Search for the cell housing the specified text and yield its (X, Y) center coordinate. 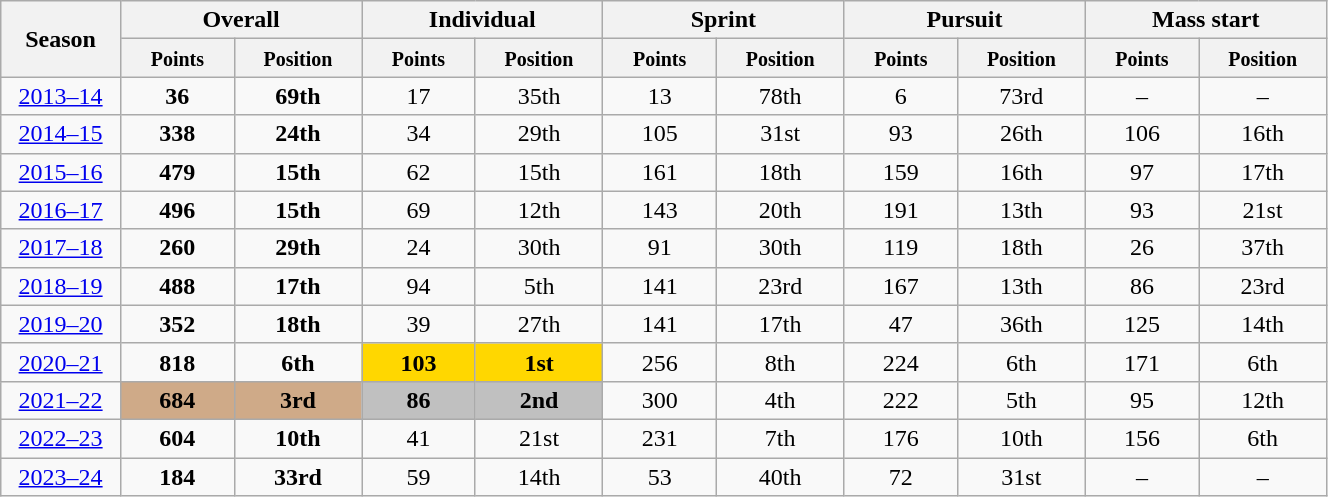
3rd (298, 400)
4th (780, 400)
73rd (1022, 96)
47 (901, 324)
Sprint (724, 20)
818 (177, 362)
27th (538, 324)
26 (1142, 248)
91 (660, 248)
604 (177, 438)
1st (538, 362)
156 (1142, 438)
167 (901, 286)
78th (780, 96)
Season (61, 39)
2017–18 (61, 248)
7th (780, 438)
20th (780, 210)
260 (177, 248)
8th (780, 362)
62 (419, 172)
39 (419, 324)
125 (1142, 324)
34 (419, 134)
224 (901, 362)
69 (419, 210)
300 (660, 400)
36 (177, 96)
6 (901, 96)
17 (419, 96)
2015–16 (61, 172)
171 (1142, 362)
33rd (298, 477)
2019–20 (61, 324)
256 (660, 362)
35th (538, 96)
94 (419, 286)
191 (901, 210)
2021–22 (61, 400)
Individual (482, 20)
479 (177, 172)
231 (660, 438)
103 (419, 362)
184 (177, 477)
97 (1142, 172)
40th (780, 477)
37th (1263, 248)
106 (1142, 134)
69th (298, 96)
41 (419, 438)
352 (177, 324)
119 (901, 248)
105 (660, 134)
2014–15 (61, 134)
13 (660, 96)
72 (901, 477)
59 (419, 477)
Pursuit (964, 20)
24th (298, 134)
Mass start (1206, 20)
53 (660, 477)
24 (419, 248)
159 (901, 172)
222 (901, 400)
Overall (240, 20)
338 (177, 134)
176 (901, 438)
26th (1022, 134)
36th (1022, 324)
143 (660, 210)
2nd (538, 400)
2022–23 (61, 438)
684 (177, 400)
2016–17 (61, 210)
2018–19 (61, 286)
2023–24 (61, 477)
2020–21 (61, 362)
488 (177, 286)
161 (660, 172)
2013–14 (61, 96)
496 (177, 210)
95 (1142, 400)
